Locate the cell with the specified text and output its [x, y] center coordinate. 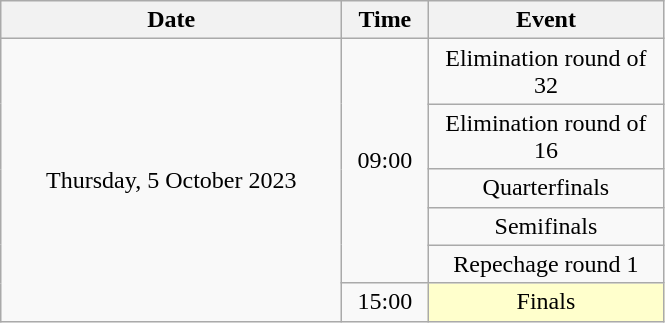
Thursday, 5 October 2023 [172, 180]
Semifinals [546, 226]
Quarterfinals [546, 188]
Elimination round of 32 [546, 72]
Elimination round of 16 [546, 136]
15:00 [385, 302]
Time [385, 20]
09:00 [385, 161]
Repechage round 1 [546, 264]
Date [172, 20]
Finals [546, 302]
Event [546, 20]
